Provide the [X, Y] coordinate of the cell's center where the given text is located.  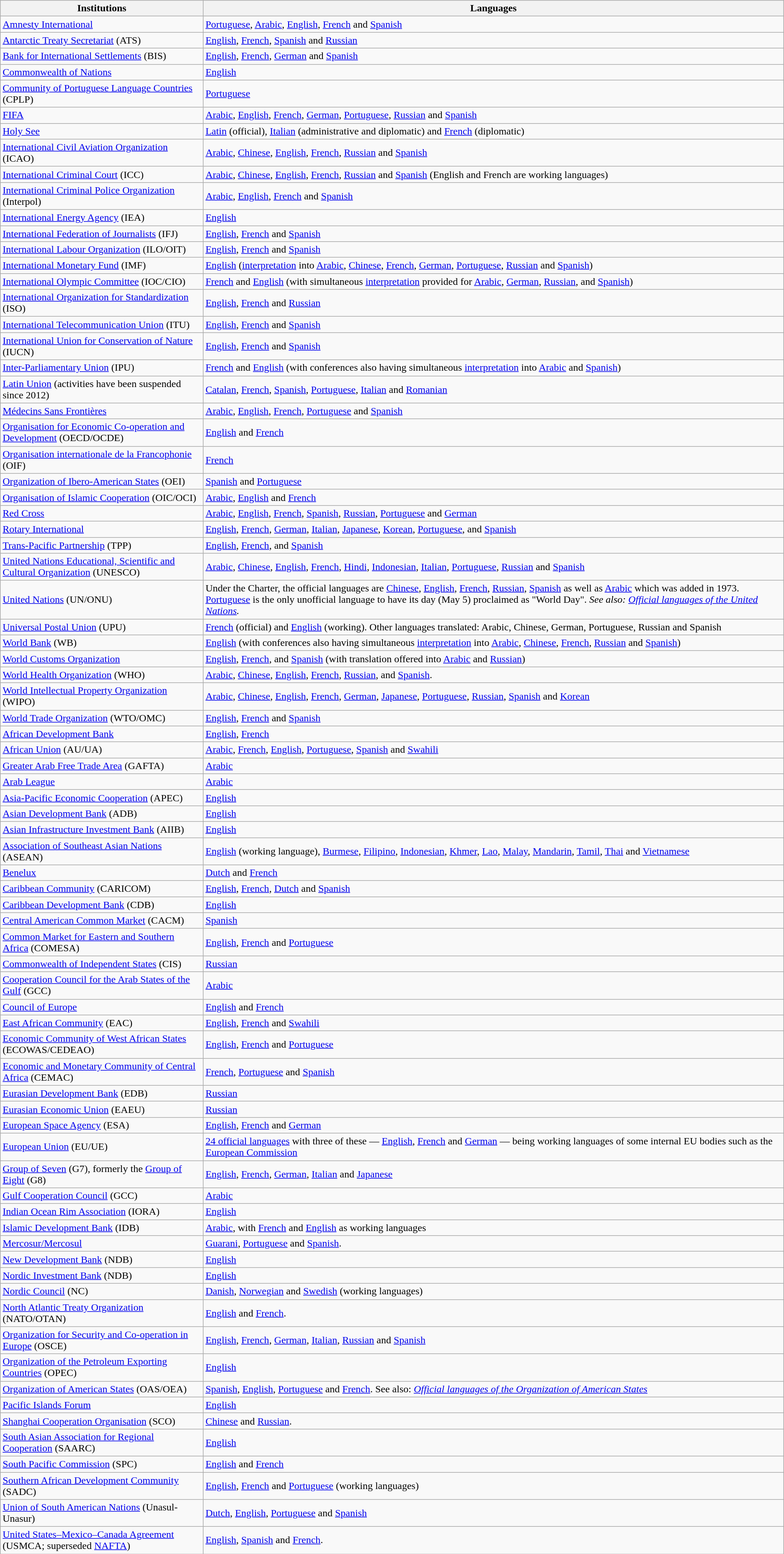
African Union (AU/UA) [102, 750]
Dutch, English, Portuguese and Spanish [493, 1513]
Dutch and French [493, 873]
Nordic Investment Bank (NDB) [102, 1275]
Caribbean Community (CARICOM) [102, 889]
Arabic, Chinese, English, French, Russian and Spanish (English and French are working languages) [493, 174]
English, French and German [493, 1125]
French [493, 460]
International Energy Agency (IEA) [102, 217]
South Pacific Commission (SPC) [102, 1464]
International Federation of Journalists (IFJ) [102, 233]
English, French, German, Italian and Japanese [493, 1174]
Arabic, Chinese, English, French, German, Japanese, Portuguese, Russian, Spanish and Korean [493, 696]
Organisation of Islamic Cooperation (OIC/OCI) [102, 497]
Caribbean Development Bank (CDB) [102, 905]
English, French and Russian [493, 303]
Asia-Pacific Economic Cooperation (APEC) [102, 798]
Central American Common Market (CACM) [102, 921]
Association of Southeast Asian Nations (ASEAN) [102, 851]
Organization of Ibero-American States (OEI) [102, 481]
English and French. [493, 1313]
Catalan, French, Spanish, Portuguese, Italian and Romanian [493, 390]
Spanish and Portuguese [493, 481]
Union of South American Nations (Unasul-Unasur) [102, 1513]
Southern African Development Community (SADC) [102, 1485]
English, French, Spanish and Russian [493, 40]
Universal Postal Union (UPU) [102, 627]
United Nations (UN/ONU) [102, 600]
Spanish [493, 921]
English, French and Portuguese (working languages) [493, 1485]
Bank for International Settlements (BIS) [102, 56]
English, French, and Spanish [493, 545]
Indian Ocean Rim Association (IORA) [102, 1212]
English, French, and Spanish (with translation offered into Arabic and Russian) [493, 659]
Arab League [102, 782]
English (interpretation into Arabic, Chinese, French, German, Portuguese, Russian and Spanish) [493, 266]
Portuguese, Arabic, English, French and Spanish [493, 24]
Common Market for Eastern and Southern Africa (COMESA) [102, 942]
European Space Agency (ESA) [102, 1125]
Antarctic Treaty Secretariat (ATS) [102, 40]
Arabic, English, French, German, Portuguese, Russian and Spanish [493, 115]
Arabic, French, English, Portuguese, Spanish and Swahili [493, 750]
Institutions [102, 8]
Arabic, with French and English as working languages [493, 1228]
English, French, German and Spanish [493, 56]
Inter-Parliamentary Union (IPU) [102, 368]
English, French, German, Italian, Japanese, Korean, Portuguese, and Spanish [493, 529]
Economic and Monetary Community of Central Africa (CEMAC) [102, 1071]
Commonwealth of Independent States (CIS) [102, 964]
Community of Portuguese Language Countries (CPLP) [102, 94]
Mercosur/Mercosul [102, 1244]
Asian Infrastructure Investment Bank (AIIB) [102, 829]
International Labour Organization (ILO/OIT) [102, 250]
Rotary International [102, 529]
Gulf Cooperation Council (GCC) [102, 1196]
Portuguese [493, 94]
Organisation for Economic Co-operation and Development (OECD/OCDE) [102, 432]
Eurasian Development Bank (EDB) [102, 1093]
Guarani, Portuguese and Spanish. [493, 1244]
World Trade Organization (WTO/OMC) [102, 718]
Cooperation Council for the Arab States of the Gulf (GCC) [102, 985]
Trans-Pacific Partnership (TPP) [102, 545]
Spanish, English, Portuguese and French. See also: Official languages of the Organization of American States [493, 1389]
Médecins Sans Frontières [102, 411]
Arabic, Chinese, English, French, Russian, and Spanish. [493, 675]
Nordic Council (NC) [102, 1291]
Arabic, English and French [493, 497]
Danish, Norwegian and Swedish (working languages) [493, 1291]
Amnesty International [102, 24]
International Olympic Committee (IOC/CIO) [102, 281]
Arabic, English, French, Portuguese and Spanish [493, 411]
Economic Community of West African States (ECOWAS/CEDEAO) [102, 1045]
Organization of the Petroleum Exporting Countries (OPEC) [102, 1367]
European Union (EU/UE) [102, 1147]
Latin Union (activities have been suspended since 2012) [102, 390]
East African Community (EAC) [102, 1023]
English, French and Swahili [493, 1023]
English (working language), Burmese, Filipino, Indonesian, Khmer, Lao, Malay, Mandarin, Tamil, Thai and Vietnamese [493, 851]
English, French [493, 734]
International Union for Conservation of Nature (IUCN) [102, 346]
Latin (official), Italian (administrative and diplomatic) and French (diplomatic) [493, 131]
New Development Bank (NDB) [102, 1260]
Arabic, Chinese, English, French, Hindi, Indonesian, Italian, Portuguese, Russian and Spanish [493, 567]
World Bank (WB) [102, 643]
French, Portuguese and Spanish [493, 1071]
Shanghai Cooperation Organisation (SCO) [102, 1421]
African Development Bank [102, 734]
World Health Organization (WHO) [102, 675]
North Atlantic Treaty Organization (NATO/OTAN) [102, 1313]
Chinese and Russian. [493, 1421]
Organization of American States (OAS/OEA) [102, 1389]
Commonwealth of Nations [102, 72]
Benelux [102, 873]
Group of Seven (G7), formerly the Group of Eight (G8) [102, 1174]
Organization for Security and Co-operation in Europe (OSCE) [102, 1340]
Eurasian Economic Union (EAEU) [102, 1109]
English, French, Dutch and Spanish [493, 889]
Red Cross [102, 513]
Islamic Development Bank (IDB) [102, 1228]
Arabic, English, French and Spanish [493, 196]
United Nations Educational, Scientific and Cultural Organization (UNESCO) [102, 567]
English (with conferences also having simultaneous interpretation into Arabic, Chinese, French, Russian and Spanish) [493, 643]
FIFA [102, 115]
Arabic, English, French, Spanish, Russian, Portuguese and German [493, 513]
Organisation internationale de la Francophonie (OIF) [102, 460]
International Monetary Fund (IMF) [102, 266]
Holy See [102, 131]
World Intellectual Property Organization (WIPO) [102, 696]
International Telecommunication Union (ITU) [102, 325]
French (official) and English (working). Other languages translated: Arabic, Chinese, German, Portuguese, Russian and Spanish [493, 627]
Pacific Islands Forum [102, 1405]
French and English (with simultaneous interpretation provided for Arabic, German, Russian, and Spanish) [493, 281]
Arabic, Chinese, English, French, Russian and Spanish [493, 152]
Council of Europe [102, 1007]
International Civil Aviation Organization (ICAO) [102, 152]
English, French, German, Italian, Russian and Spanish [493, 1340]
International Organization for Standardization (ISO) [102, 303]
International Criminal Police Organization (Interpol) [102, 196]
Asian Development Bank (ADB) [102, 813]
Languages [493, 8]
United States–Mexico–Canada Agreement (USMCA; superseded NAFTA) [102, 1541]
International Criminal Court (ICC) [102, 174]
English, Spanish and French. [493, 1541]
French and English (with conferences also having simultaneous interpretation into Arabic and Spanish) [493, 368]
South Asian Association for Regional Cooperation (SAARC) [102, 1443]
Greater Arab Free Trade Area (GAFTA) [102, 766]
World Customs Organization [102, 659]
